Search for the cell housing the specified text and yield its (X, Y) center coordinate. 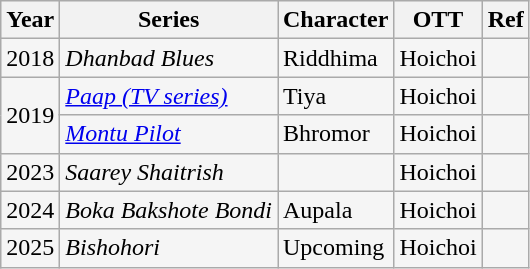
Montu Pilot (169, 134)
2023 (30, 172)
Character (336, 20)
Dhanbad Blues (169, 58)
Series (169, 20)
Tiya (336, 96)
Boka Bakshote Bondi (169, 210)
Bhromor (336, 134)
Aupala (336, 210)
Upcoming (336, 248)
2025 (30, 248)
Saarey Shaitrish (169, 172)
Ref (506, 20)
Year (30, 20)
Paap (TV series) (169, 96)
2018 (30, 58)
OTT (438, 20)
2024 (30, 210)
Bishohori (169, 248)
Riddhima (336, 58)
2019 (30, 115)
